Identify which cell holds the provided text, then report its (X, Y) central coordinate. 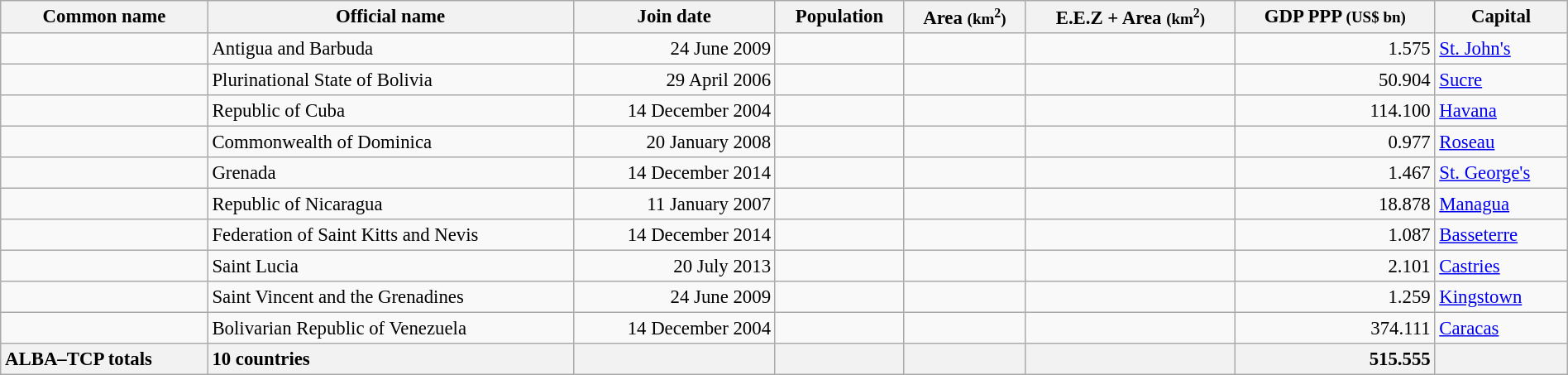
374.111 (1335, 329)
Sucre (1501, 79)
Kingstown (1501, 297)
Capital (1501, 17)
Join date (674, 17)
1.467 (1335, 173)
GDP PPP (US$ bn) (1335, 17)
Havana (1501, 111)
29 April 2006 (674, 79)
Official name (390, 17)
St. George's (1501, 173)
0.977 (1335, 142)
Republic of Cuba (390, 111)
Area (km2) (964, 17)
Bolivarian Republic of Venezuela (390, 329)
Grenada (390, 173)
10 countries (390, 359)
Saint Lucia (390, 267)
20 July 2013 (674, 267)
ALBA–TCP totals (104, 359)
Population (839, 17)
20 January 2008 (674, 142)
Republic of Nicaragua (390, 204)
Antigua and Barbuda (390, 49)
Caracas (1501, 329)
Saint Vincent and the Grenadines (390, 297)
Commonwealth of Dominica (390, 142)
515.555 (1335, 359)
1.087 (1335, 235)
Castries (1501, 267)
E.E.Z + Area (km2) (1131, 17)
Basseterre (1501, 235)
18.878 (1335, 204)
Federation of Saint Kitts and Nevis (390, 235)
Roseau (1501, 142)
Plurinational State of Bolivia (390, 79)
11 January 2007 (674, 204)
1.575 (1335, 49)
St. John's (1501, 49)
1.259 (1335, 297)
2.101 (1335, 267)
50.904 (1335, 79)
Common name (104, 17)
Managua (1501, 204)
114.100 (1335, 111)
